Determine the (X, Y) coordinate at the center of the cell enclosing the given text.  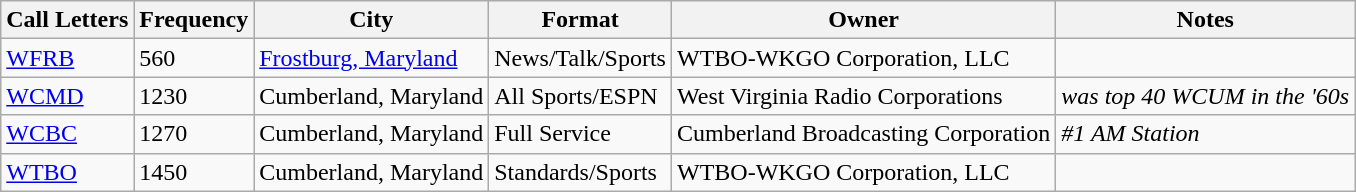
Full Service (580, 134)
1230 (194, 96)
560 (194, 58)
Standards/Sports (580, 172)
News/Talk/Sports (580, 58)
WFRB (68, 58)
Format (580, 20)
Frequency (194, 20)
1450 (194, 172)
Notes (1206, 20)
All Sports/ESPN (580, 96)
#1 AM Station (1206, 134)
Frostburg, Maryland (372, 58)
WTBO (68, 172)
City (372, 20)
1270 (194, 134)
Cumberland Broadcasting Corporation (863, 134)
was top 40 WCUM in the '60s (1206, 96)
Owner (863, 20)
Call Letters (68, 20)
WCBC (68, 134)
WCMD (68, 96)
West Virginia Radio Corporations (863, 96)
